Return the [X, Y] coordinate for the center point of the cell that contains the specified text.  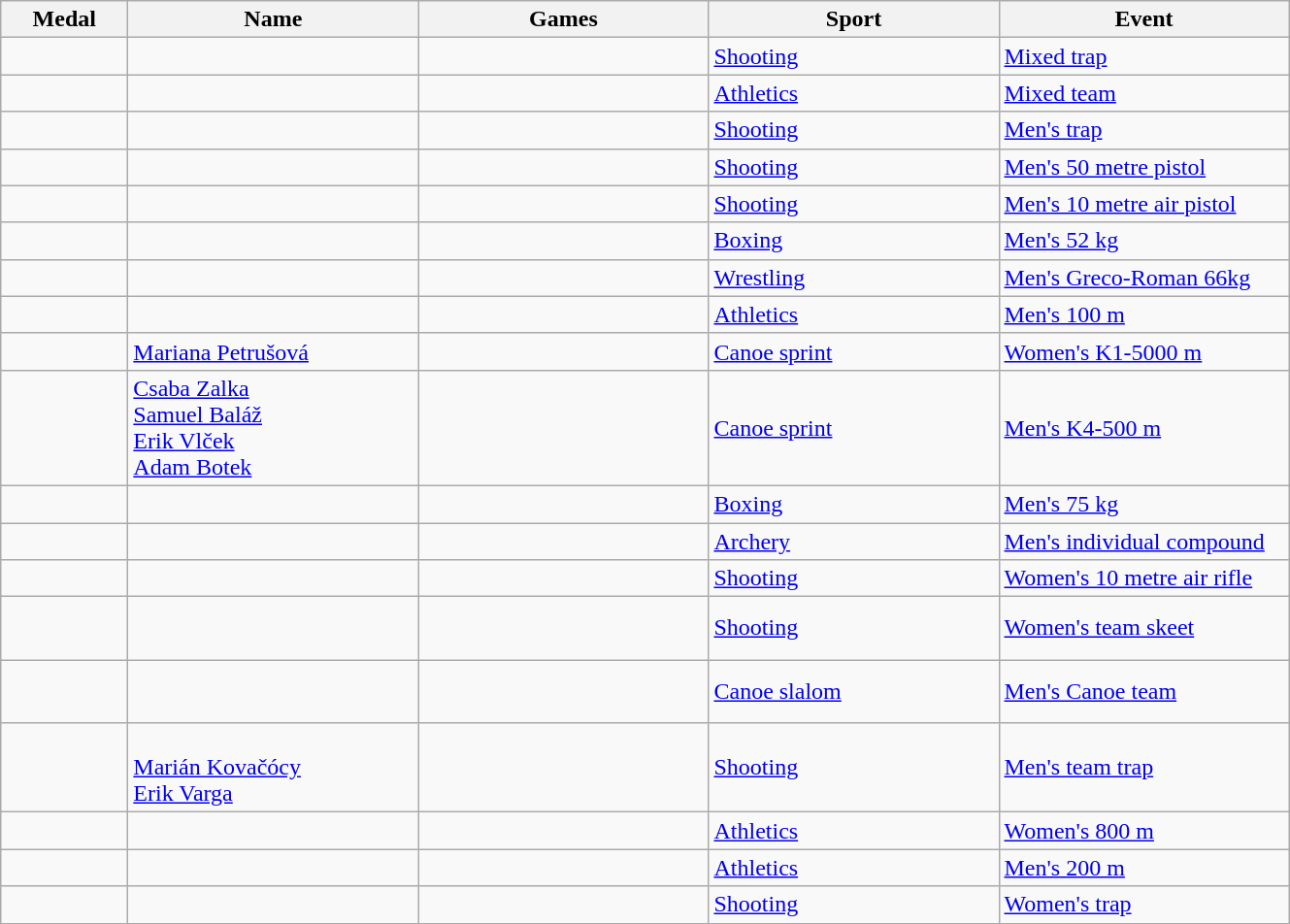
Women's trap [1143, 905]
Men's individual compound [1143, 541]
Archery [854, 541]
Men's Greco-Roman 66kg [1143, 278]
Csaba ZalkaSamuel BalážErik VlčekAdam Botek [274, 427]
Men's trap [1143, 130]
Women's K1-5000 m [1143, 351]
Sport [854, 19]
Women's 10 metre air rifle [1143, 578]
Event [1143, 19]
Men's 100 m [1143, 314]
Canoe slalom [854, 691]
Men's 10 metre air pistol [1143, 204]
Marián KovačócyErik Varga [274, 768]
Men's 75 kg [1143, 504]
Medal [64, 19]
Men's 50 metre pistol [1143, 167]
Men's 200 m [1143, 868]
Men's 52 kg [1143, 241]
Games [563, 19]
Men's Canoe team [1143, 691]
Wrestling [854, 278]
Mariana Petrušová [274, 351]
Women's 800 m [1143, 831]
Women's team skeet [1143, 629]
Mixed trap [1143, 56]
Mixed team [1143, 93]
Men's team trap [1143, 768]
Name [274, 19]
Men's K4-500 m [1143, 427]
